Return the (X, Y) coordinate for the center point of the cell that contains the specified text.  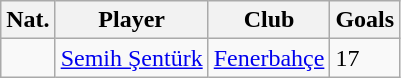
Club (269, 20)
Nat. (28, 20)
Semih Şentürk (132, 58)
Fenerbahçe (269, 58)
17 (365, 58)
Player (132, 20)
Goals (365, 20)
